Detect which cell encompasses the target text, then output its [x, y] center coordinate. 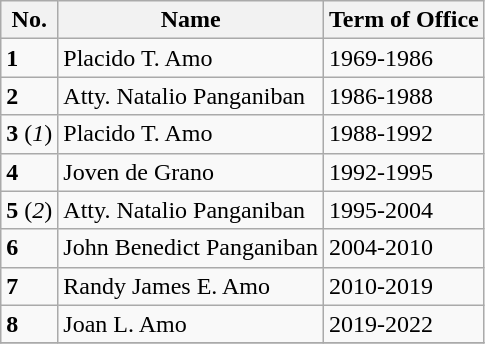
1988-1992 [404, 134]
1969-1986 [404, 58]
1995-2004 [404, 210]
Term of Office [404, 20]
John Benedict Panganiban [191, 248]
3 (1) [30, 134]
1 [30, 58]
5 (2) [30, 210]
1986-1988 [404, 96]
2004-2010 [404, 248]
8 [30, 324]
2 [30, 96]
2019-2022 [404, 324]
1992-1995 [404, 172]
Joan L. Amo [191, 324]
6 [30, 248]
No. [30, 20]
4 [30, 172]
Name [191, 20]
Randy James E. Amo [191, 286]
Joven de Grano [191, 172]
2010-2019 [404, 286]
7 [30, 286]
